Locate the cell with the specified text and output its [X, Y] center coordinate. 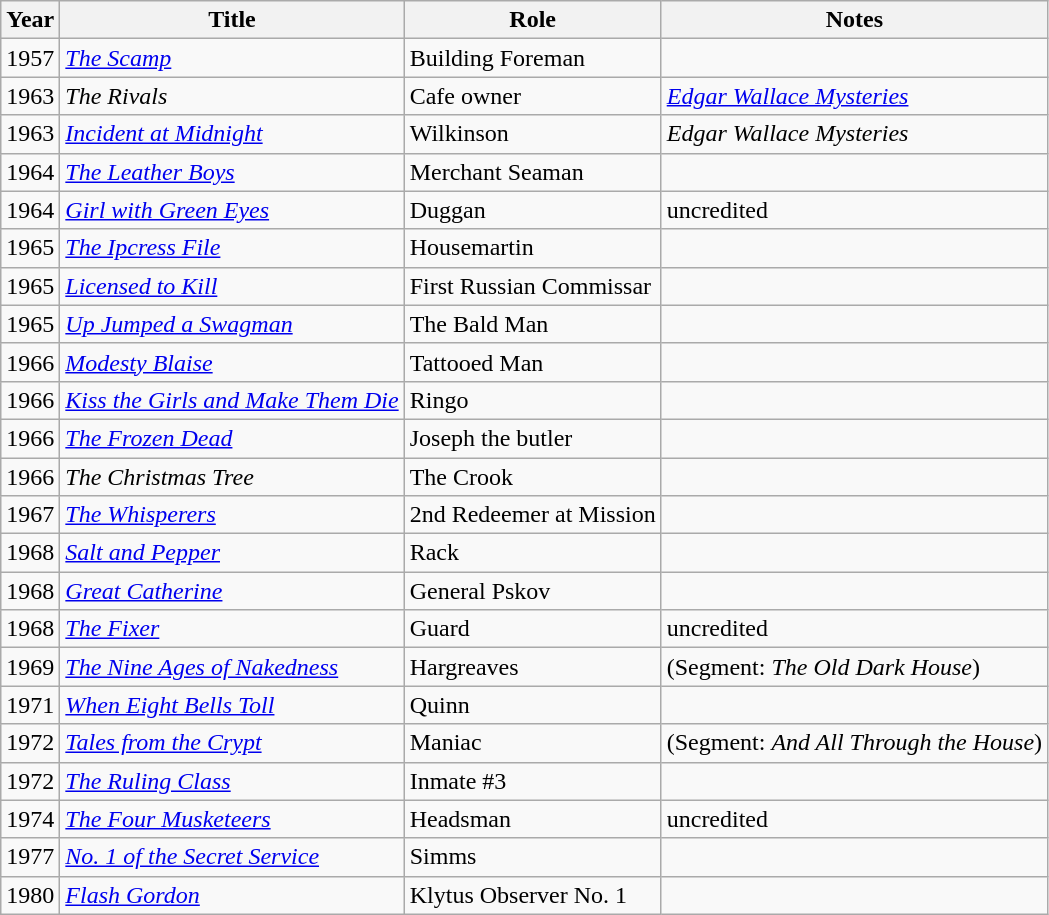
Licensed to Kill [232, 286]
(Segment: And All Through the House) [854, 743]
Up Jumped a Swagman [232, 324]
No. 1 of the Secret Service [232, 857]
1957 [30, 58]
The Fixer [232, 629]
The Christmas Tree [232, 477]
1969 [30, 667]
Salt and Pepper [232, 553]
Year [30, 20]
Duggan [532, 210]
The Rivals [232, 96]
The Whisperers [232, 515]
The Ipcress File [232, 248]
Merchant Seaman [532, 172]
Tattooed Man [532, 362]
1974 [30, 819]
The Four Musketeers [232, 819]
Kiss the Girls and Make Them Die [232, 400]
1971 [30, 705]
Inmate #3 [532, 781]
The Scamp [232, 58]
First Russian Commissar [532, 286]
The Bald Man [532, 324]
Housemartin [532, 248]
Ringo [532, 400]
1967 [30, 515]
Flash Gordon [232, 895]
Tales from the Crypt [232, 743]
2nd Redeemer at Mission [532, 515]
Role [532, 20]
Wilkinson [532, 134]
Notes [854, 20]
Building Foreman [532, 58]
Title [232, 20]
Modesty Blaise [232, 362]
1980 [30, 895]
1977 [30, 857]
The Ruling Class [232, 781]
Headsman [532, 819]
General Pskov [532, 591]
Girl with Green Eyes [232, 210]
When Eight Bells Toll [232, 705]
Rack [532, 553]
Maniac [532, 743]
Simms [532, 857]
The Frozen Dead [232, 438]
Joseph the butler [532, 438]
Guard [532, 629]
Quinn [532, 705]
The Nine Ages of Nakedness [232, 667]
Cafe owner [532, 96]
The Leather Boys [232, 172]
Great Catherine [232, 591]
Incident at Midnight [232, 134]
The Crook [532, 477]
(Segment: The Old Dark House) [854, 667]
Klytus Observer No. 1 [532, 895]
Hargreaves [532, 667]
